Provide the (X, Y) coordinate of the cell's center where the given text is located.  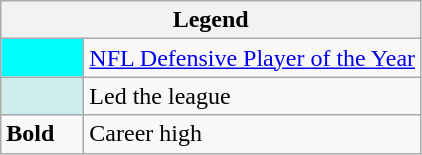
Led the league (252, 96)
Bold (42, 134)
Legend (211, 20)
NFL Defensive Player of the Year (252, 58)
Career high (252, 134)
